Provide the (x, y) coordinate of the cell's center where the given text is located.  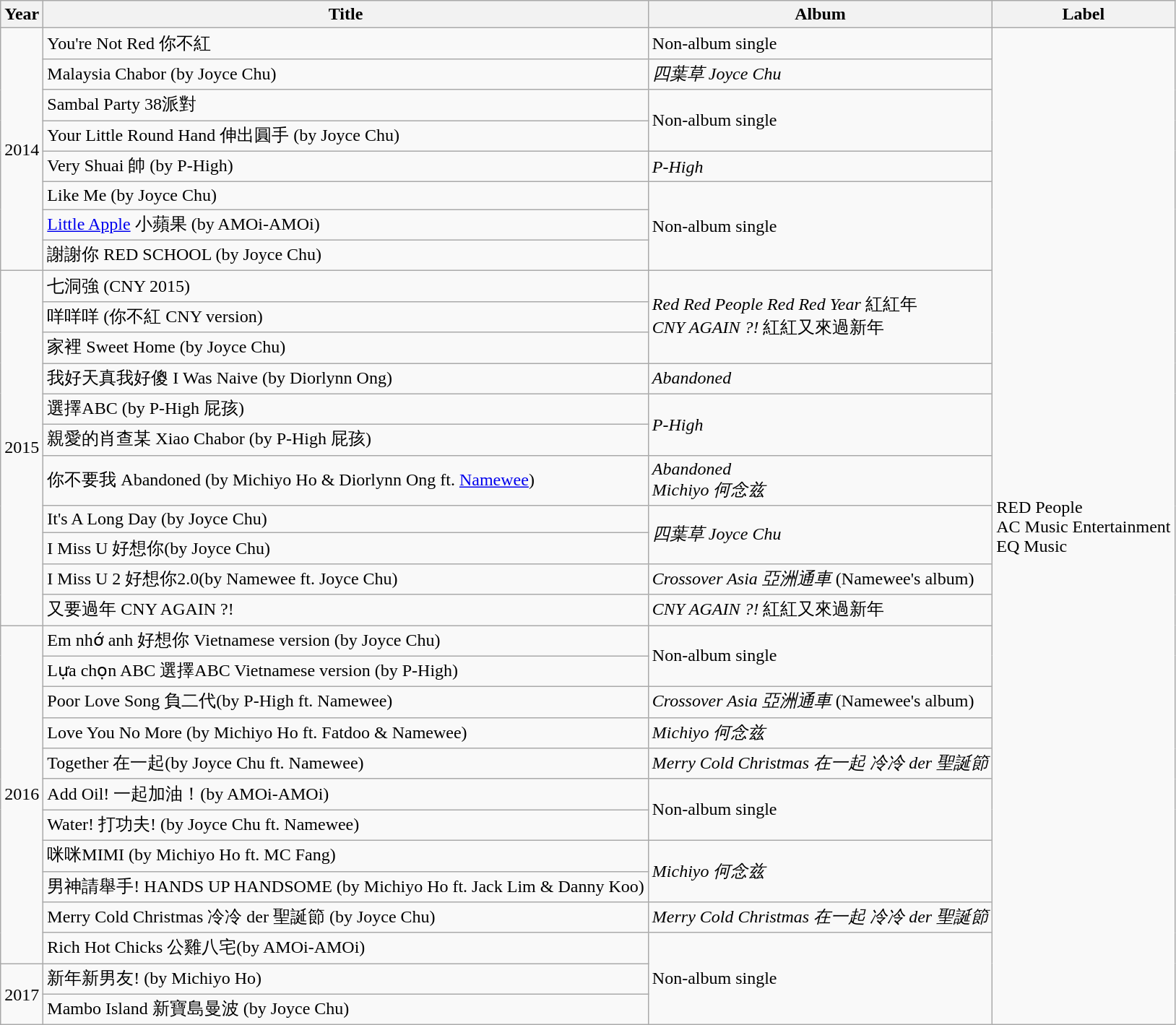
家裡 Sweet Home (by Joyce Chu) (345, 348)
Little Apple 小蘋果 (by AMOi-AMOi) (345, 225)
CNY AGAIN ?! 紅紅又來過新年 (820, 610)
Love You No More (by Michiyo Ho ft. Fatdoo & Namewee) (345, 732)
咩咩咩 (你不紅 CNY version) (345, 316)
Lựa chọn ABC 選擇ABC Vietnamese version (by P-High) (345, 672)
Title (345, 14)
又要過年 CNY AGAIN ?! (345, 610)
Sambal Party 38派對 (345, 105)
Poor Love Song 負二代(by P-High ft. Namewee) (345, 702)
謝謝你 RED SCHOOL (by Joyce Chu) (345, 256)
Abandoned (820, 379)
2017 (22, 994)
It's A Long Day (by Joyce Chu) (345, 519)
親愛的肖查某 Xiao Chabor (by P-High 屁孩) (345, 441)
七洞強 (CNY 2015) (345, 286)
AbandonedMichiyo 何念兹 (820, 480)
RED People AC Music Entertainment EQ Music (1084, 527)
Rich Hot Chicks 公雞八宅(by AMOi-AMOi) (345, 948)
新年新男友! (by Michiyo Ho) (345, 979)
你不要我 Abandoned (by Michiyo Ho & Diorlynn Ong ft. Namewee) (345, 480)
Merry Cold Christmas 冷冷 der 聖誕節 (by Joyce Chu) (345, 917)
Like Me (by Joyce Chu) (345, 196)
I Miss U 好想你(by Joyce Chu) (345, 549)
Year (22, 14)
咪咪MIMI (by Michiyo Ho ft. MC Fang) (345, 855)
Album (820, 14)
Malaysia Chabor (by Joyce Chu) (345, 74)
男神請舉手! HANDS UP HANDSOME (by Michiyo Ho ft. Jack Lim & Danny Koo) (345, 887)
2015 (22, 448)
Red Red People Red Red Year 紅紅年CNY AGAIN ?! 紅紅又來過新年 (820, 317)
You're Not Red 你不紅 (345, 43)
我好天真我好傻 I Was Naive (by Diorlynn Ong) (345, 379)
2016 (22, 795)
Your Little Round Hand 伸出圓手 (by Joyce Chu) (345, 136)
Together 在一起(by Joyce Chu ft. Namewee) (345, 764)
Water! 打功夫! (by Joyce Chu ft. Namewee) (345, 825)
Mambo Island 新寶島曼波 (by Joyce Chu) (345, 1010)
I Miss U 2 好想你2.0(by Namewee ft. Joyce Chu) (345, 579)
2014 (22, 150)
Em nhớ anh 好想你 Vietnamese version (by Joyce Chu) (345, 641)
Very Shuai 帥 (by P-High) (345, 166)
Add Oil! 一起加油！(by AMOi-AMOi) (345, 795)
Label (1084, 14)
選擇ABC (by P-High 屁孩) (345, 409)
